Locate the cell with the specified text and output its [x, y] center coordinate. 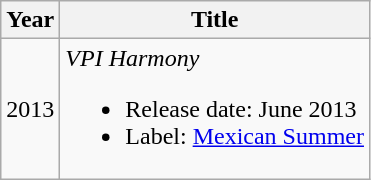
Title [215, 20]
2013 [30, 109]
VPI HarmonyRelease date: June 2013Label: Mexican Summer [215, 109]
Year [30, 20]
